Pinpoint the cell where the given text exists, returning its [X, Y] midpoint coordinate. 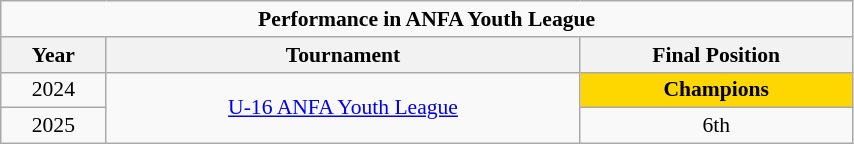
Champions [716, 90]
Tournament [343, 55]
Year [54, 55]
Final Position [716, 55]
U-16 ANFA Youth League [343, 108]
6th [716, 126]
2025 [54, 126]
Performance in ANFA Youth League [427, 19]
2024 [54, 90]
